Pinpoint the cell where the given text exists, returning its (x, y) midpoint coordinate. 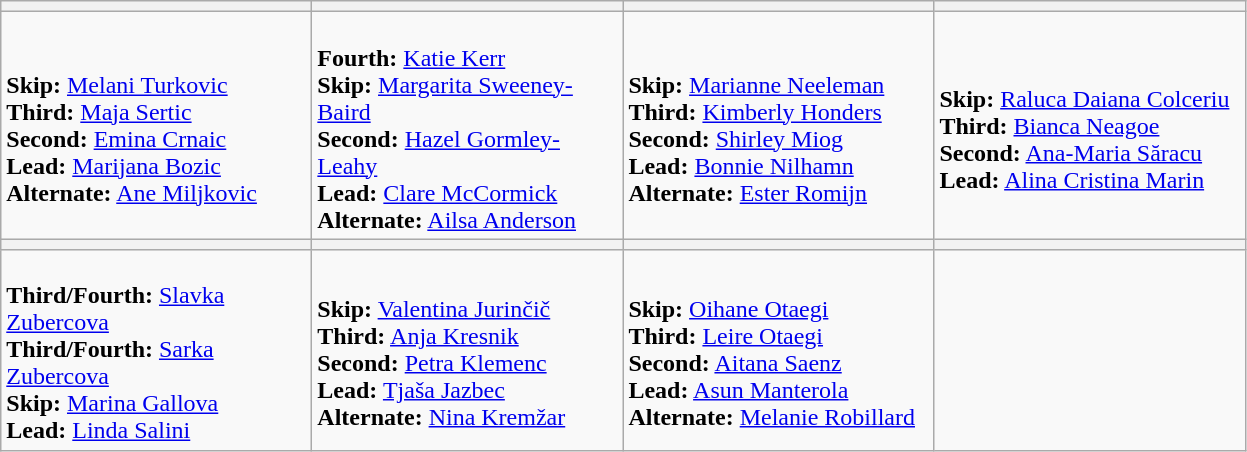
Skip: Melani Turkovic Third: Maja Sertic Second: Emina Crnaic Lead: Marijana Bozic Alternate: Ane Miljkovic (156, 126)
Skip: Raluca Daiana Colceriu Third: Bianca Neagoe Second: Ana-Maria Săracu Lead: Alina Cristina Marin (1090, 126)
Skip: Oihane Otaegi Third: Leire Otaegi Second: Aitana Saenz Lead: Asun Manterola Alternate: Melanie Robillard (778, 350)
Fourth: Katie Kerr Skip: Margarita Sweeney-Baird Second: Hazel Gormley-Leahy Lead: Clare McCormick Alternate: Ailsa Anderson (468, 126)
Skip: Marianne Neeleman Third: Kimberly Honders Second: Shirley Miog Lead: Bonnie Nilhamn Alternate: Ester Romijn (778, 126)
Third/Fourth: Slavka Zubercova Third/Fourth: Sarka Zubercova Skip: Marina Gallova Lead: Linda Salini (156, 350)
Skip: Valentina Jurinčič Third: Anja Kresnik Second: Petra Klemenc Lead: Tjaša Jazbec Alternate: Nina Kremžar (468, 350)
